Output the (X, Y) coordinate of the center of the cell containing the given text.  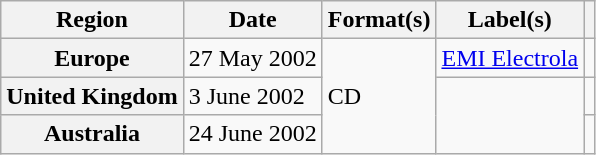
Label(s) (510, 20)
3 June 2002 (252, 96)
Date (252, 20)
27 May 2002 (252, 58)
Europe (92, 58)
24 June 2002 (252, 134)
EMI Electrola (510, 58)
Australia (92, 134)
Region (92, 20)
Format(s) (379, 20)
CD (379, 96)
United Kingdom (92, 96)
